Locate the cell with the specified text and output its (x, y) center coordinate. 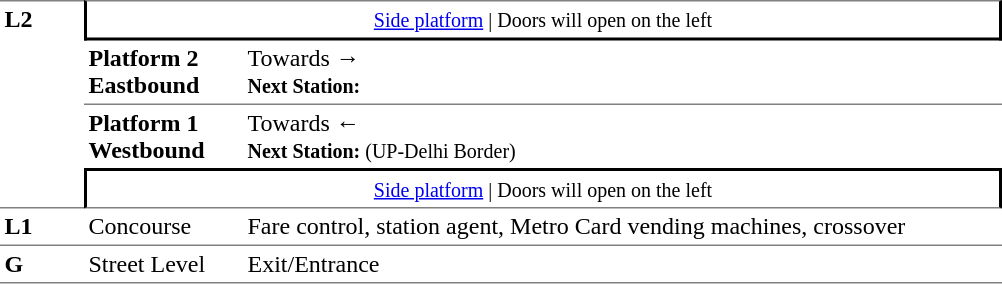
Street Level (164, 264)
L2 (42, 104)
Concourse (164, 226)
Fare control, station agent, Metro Card vending machines, crossover (622, 226)
Exit/Entrance (622, 264)
Towards → Next Station: (622, 72)
G (42, 264)
Towards ← Next Station: (UP-Delhi Border) (622, 136)
Platform 1Westbound (164, 136)
Platform 2Eastbound (164, 72)
L1 (42, 226)
